Locate the cell with the specified text and output its (X, Y) center coordinate. 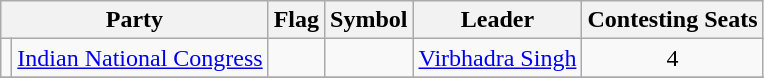
Indian National Congress (140, 58)
Flag (296, 20)
Virbhadra Singh (498, 58)
Contesting Seats (672, 20)
Symbol (369, 20)
Party (134, 20)
Leader (498, 20)
4 (672, 58)
